Search for the cell housing the specified text and yield its (x, y) center coordinate. 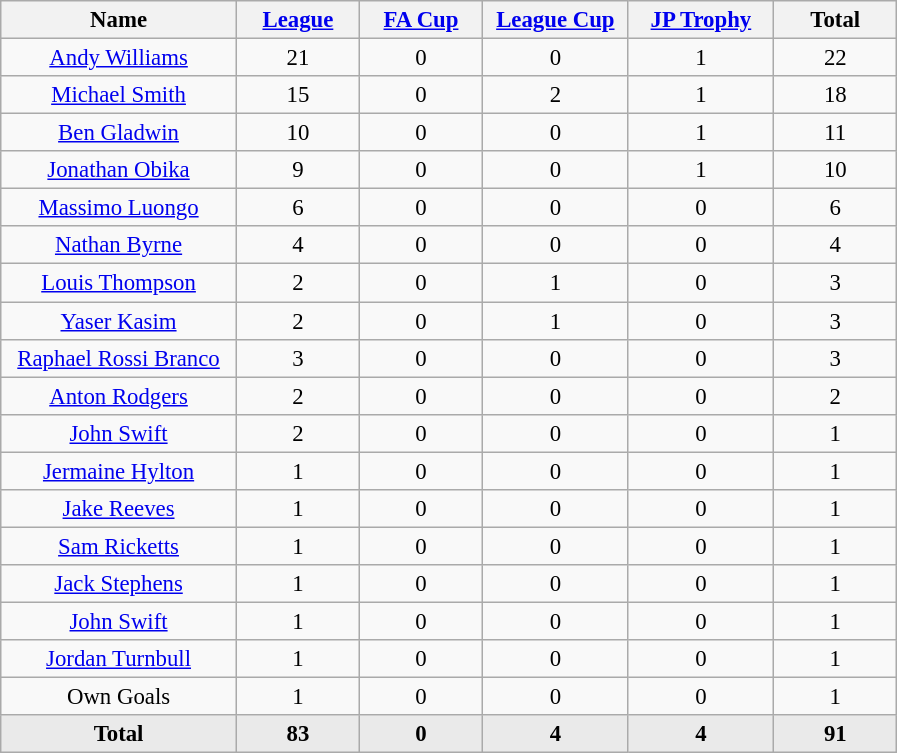
83 (298, 734)
9 (298, 170)
15 (298, 95)
League (298, 20)
Jermaine Hylton (119, 471)
Massimo Luongo (119, 208)
Ben Gladwin (119, 133)
Sam Ricketts (119, 546)
Name (119, 20)
Andy Williams (119, 58)
Own Goals (119, 697)
League Cup (556, 20)
Yaser Kasim (119, 321)
21 (298, 58)
11 (836, 133)
Jack Stephens (119, 584)
22 (836, 58)
Anton Rodgers (119, 396)
Raphael Rossi Branco (119, 358)
91 (836, 734)
Michael Smith (119, 95)
Jake Reeves (119, 509)
Nathan Byrne (119, 245)
Jonathan Obika (119, 170)
18 (836, 95)
Louis Thompson (119, 283)
FA Cup (420, 20)
Jordan Turnbull (119, 659)
JP Trophy (701, 20)
